Output the (x, y) coordinate of the center of the cell containing the given text.  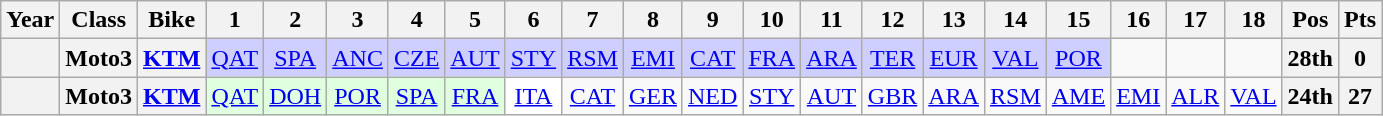
GER (652, 96)
14 (1015, 20)
Class (99, 20)
ITA (533, 96)
24th (1310, 96)
DOH (296, 96)
8 (652, 20)
13 (954, 20)
18 (1254, 20)
Bike (172, 20)
10 (772, 20)
AME (1078, 96)
9 (712, 20)
1 (235, 20)
7 (593, 20)
Pos (1310, 20)
GBR (892, 96)
2 (296, 20)
11 (832, 20)
Pts (1360, 20)
NED (712, 96)
3 (358, 20)
6 (533, 20)
Year (30, 20)
16 (1138, 20)
27 (1360, 96)
15 (1078, 20)
4 (416, 20)
5 (475, 20)
CZE (416, 58)
ALR (1196, 96)
ANC (358, 58)
0 (1360, 58)
EUR (954, 58)
12 (892, 20)
28th (1310, 58)
17 (1196, 20)
TER (892, 58)
